Search for the cell housing the specified text and yield its [X, Y] center coordinate. 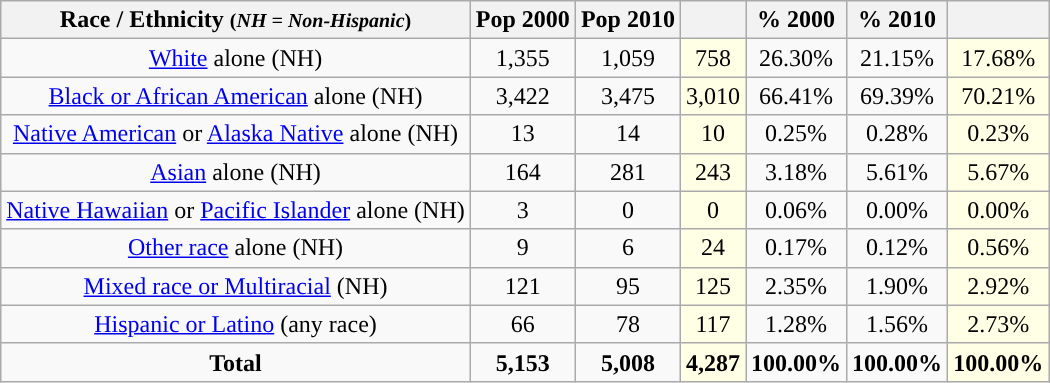
14 [628, 134]
70.21% [998, 96]
3,475 [628, 96]
1.56% [898, 324]
Native American or Alaska Native alone (NH) [236, 134]
Pop 2010 [628, 20]
% 2000 [796, 20]
2.35% [796, 286]
9 [522, 248]
Mixed race or Multiracial (NH) [236, 286]
% 2010 [898, 20]
10 [712, 134]
Black or African American alone (NH) [236, 96]
White alone (NH) [236, 58]
Pop 2000 [522, 20]
1,059 [628, 58]
3.18% [796, 172]
95 [628, 286]
2.92% [998, 286]
164 [522, 172]
121 [522, 286]
69.39% [898, 96]
4,287 [712, 362]
21.15% [898, 58]
3,422 [522, 96]
5.61% [898, 172]
125 [712, 286]
6 [628, 248]
78 [628, 324]
Other race alone (NH) [236, 248]
66.41% [796, 96]
0.23% [998, 134]
758 [712, 58]
2.73% [998, 324]
Asian alone (NH) [236, 172]
Hispanic or Latino (any race) [236, 324]
1,355 [522, 58]
0.56% [998, 248]
Race / Ethnicity (NH = Non-Hispanic) [236, 20]
1.28% [796, 324]
0.06% [796, 210]
0.28% [898, 134]
0.17% [796, 248]
1.90% [898, 286]
3,010 [712, 96]
243 [712, 172]
0.25% [796, 134]
5.67% [998, 172]
117 [712, 324]
66 [522, 324]
0.12% [898, 248]
3 [522, 210]
Native Hawaiian or Pacific Islander alone (NH) [236, 210]
Total [236, 362]
26.30% [796, 58]
13 [522, 134]
24 [712, 248]
5,008 [628, 362]
281 [628, 172]
17.68% [998, 58]
5,153 [522, 362]
